Pinpoint the cell where the given text exists, returning its [x, y] midpoint coordinate. 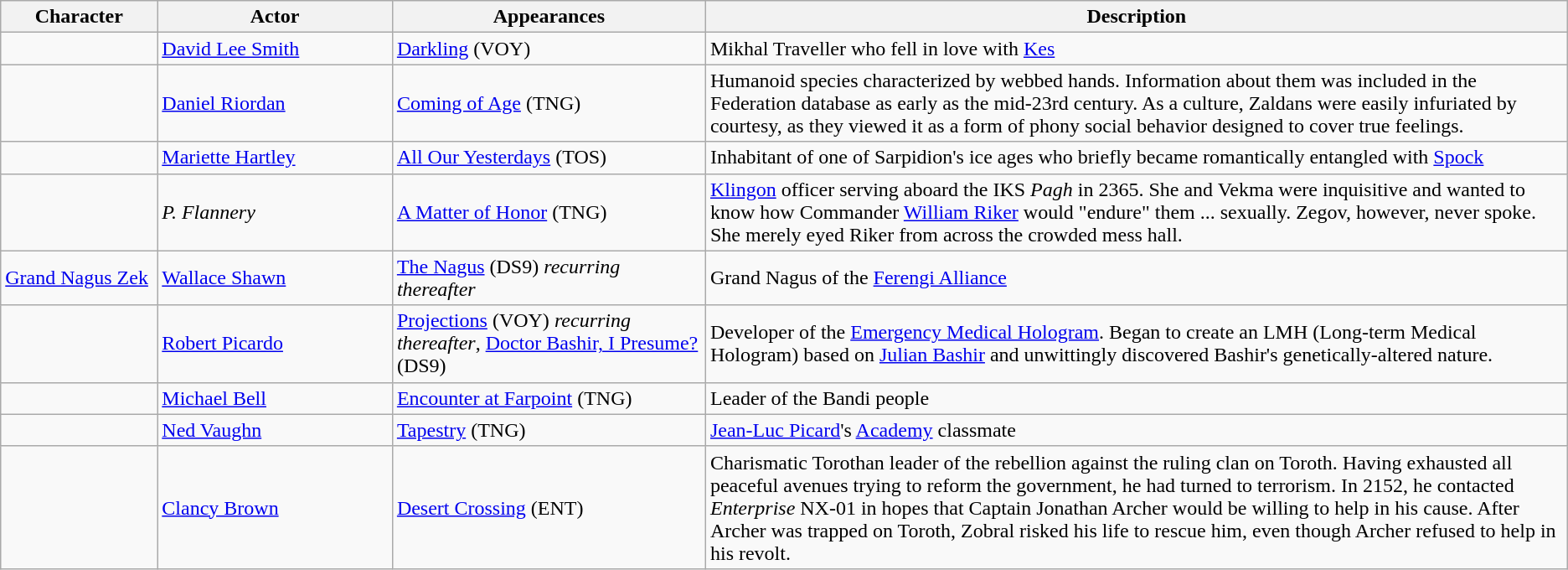
Grand Nagus of the Ferengi Alliance [1136, 278]
Actor [275, 17]
Projections (VOY) recurring thereafter, Doctor Bashir, I Presume? (DS9) [549, 344]
Michael Bell [275, 398]
Leader of the Bandi people [1136, 398]
Grand Nagus Zek [79, 278]
Mikhal Traveller who fell in love with Kes [1136, 49]
Ned Vaughn [275, 430]
Appearances [549, 17]
A Matter of Honor (TNG) [549, 212]
Coming of Age (TNG) [549, 103]
All Our Yesterdays (TOS) [549, 158]
Inhabitant of one of Sarpidion's ice ages who briefly became romantically entangled with Spock [1136, 158]
Clancy Brown [275, 507]
Wallace Shawn [275, 278]
Description [1136, 17]
David Lee Smith [275, 49]
The Nagus (DS9) recurring thereafter [549, 278]
Desert Crossing (ENT) [549, 507]
Jean-Luc Picard's Academy classmate [1136, 430]
Robert Picardo [275, 344]
Daniel Riordan [275, 103]
Tapestry (TNG) [549, 430]
Mariette Hartley [275, 158]
P. Flannery [275, 212]
Darkling (VOY) [549, 49]
Encounter at Farpoint (TNG) [549, 398]
Character [79, 17]
